Detect which cell encompasses the target text, then output its (X, Y) center coordinate. 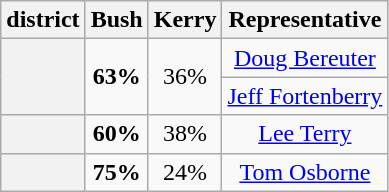
24% (185, 172)
Doug Bereuter (305, 58)
63% (116, 77)
Lee Terry (305, 134)
Representative (305, 20)
60% (116, 134)
district (43, 20)
75% (116, 172)
38% (185, 134)
36% (185, 77)
Jeff Fortenberry (305, 96)
Tom Osborne (305, 172)
Bush (116, 20)
Kerry (185, 20)
